Find where the given text appears and provide that cell's center as (X, Y) coordinate. 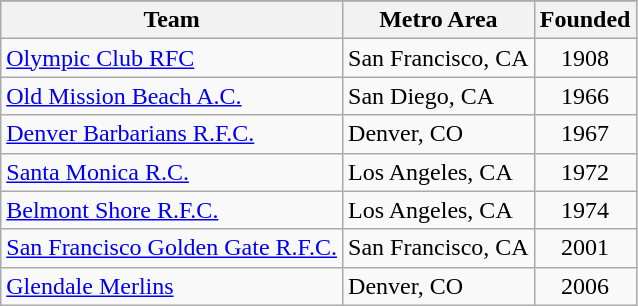
Team (172, 20)
San Diego, CA (439, 96)
Denver Barbarians R.F.C. (172, 134)
2006 (585, 286)
Olympic Club RFC (172, 58)
Founded (585, 20)
1967 (585, 134)
Glendale Merlins (172, 286)
1974 (585, 210)
San Francisco Golden Gate R.F.C. (172, 248)
Santa Monica R.C. (172, 172)
2001 (585, 248)
1908 (585, 58)
Old Mission Beach A.C. (172, 96)
1972 (585, 172)
Metro Area (439, 20)
Belmont Shore R.F.C. (172, 210)
1966 (585, 96)
